Find where the given text appears and provide that cell's center as (X, Y) coordinate. 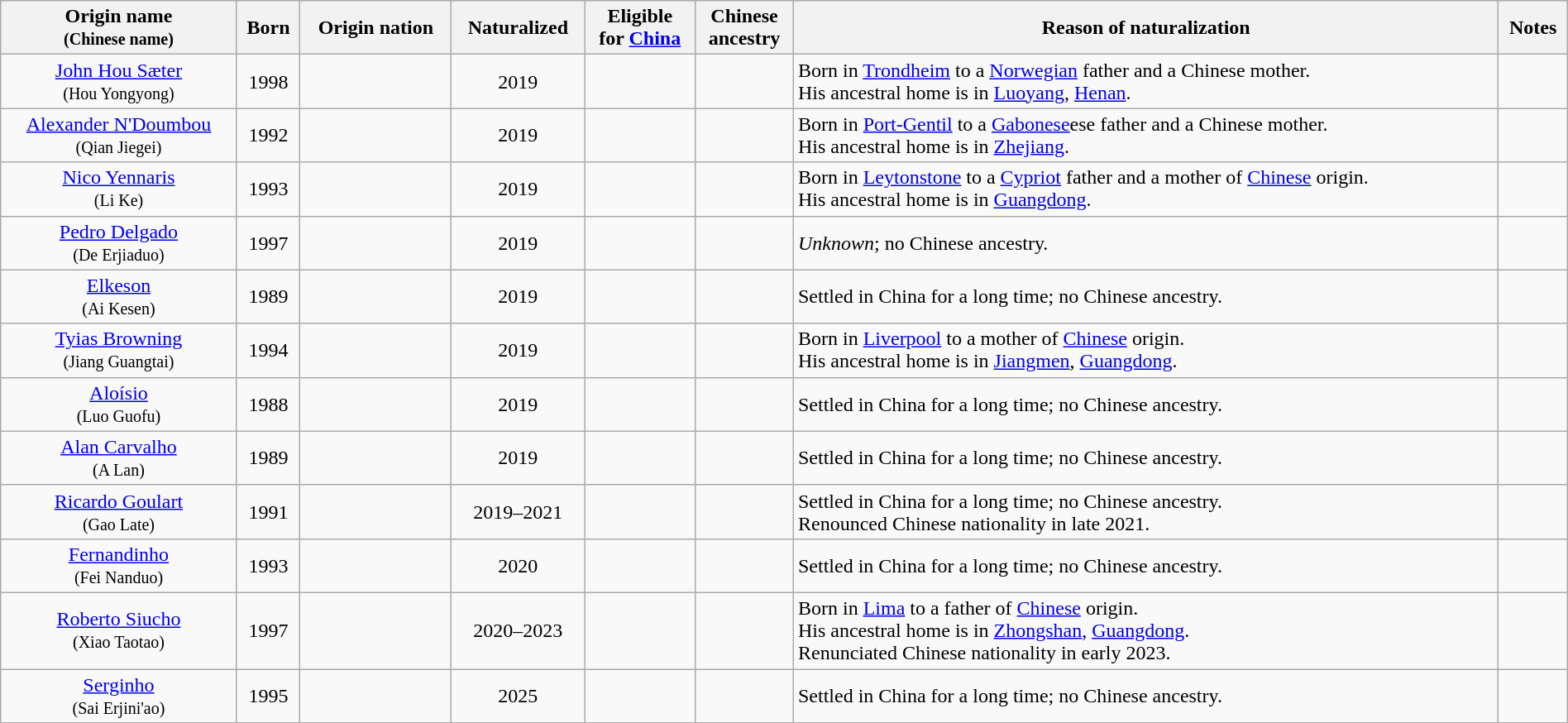
1992 (268, 136)
1988 (268, 404)
2020–2023 (518, 630)
Serginho(Sai Erjini'ao) (119, 695)
2025 (518, 695)
Settled in China for a long time; no Chinese ancestry.Renounced Chinese nationality in late 2021. (1146, 511)
Alexander N'Doumbou(Qian Jiegei) (119, 136)
Unknown; no Chinese ancestry. (1146, 243)
Born in Trondheim to a Norwegian father and a Chinese mother.His ancestral home is in Luoyang, Henan. (1146, 81)
Fernandinho(Fei Nanduo) (119, 566)
Aloísio(Luo Guofu) (119, 404)
Naturalized (518, 28)
Origin nation (375, 28)
Born in Leytonstone to a Cypriot father and a mother of Chinese origin.His ancestral home is in Guangdong. (1146, 189)
1994 (268, 351)
Eligiblefor China (640, 28)
Born (268, 28)
Origin name(Chinese name) (119, 28)
Tyias Browning(Jiang Guangtai) (119, 351)
Reason of naturalization (1146, 28)
Notes (1533, 28)
John Hou Sæter(Hou Yongyong) (119, 81)
2019–2021 (518, 511)
Elkeson(Ai Kesen) (119, 296)
Ricardo Goulart(Gao Late) (119, 511)
Pedro Delgado(De Erjiaduo) (119, 243)
Born in Liverpool to a mother of Chinese origin.His ancestral home is in Jiangmen, Guangdong. (1146, 351)
1998 (268, 81)
1995 (268, 695)
Nico Yennaris(Li Ke) (119, 189)
Born in Lima to a father of Chinese origin.His ancestral home is in Zhongshan, Guangdong.Renunciated Chinese nationality in early 2023. (1146, 630)
Roberto Siucho(Xiao Taotao) (119, 630)
1991 (268, 511)
Born in Port-Gentil to a Gaboneseese father and a Chinese mother.His ancestral home is in Zhejiang. (1146, 136)
Chineseancestry (744, 28)
2020 (518, 566)
Alan Carvalho(A Lan) (119, 458)
